Extract the (x, y) coordinate from the center of the cell holding the provided text.  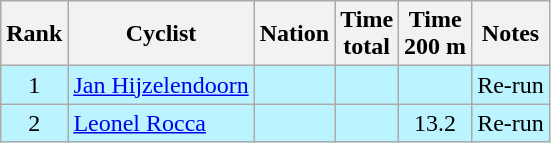
Timetotal (367, 34)
Nation (294, 34)
Jan Hijzelendoorn (161, 85)
13.2 (436, 123)
Leonel Rocca (161, 123)
Cyclist (161, 34)
Time200 m (436, 34)
Rank (34, 34)
Notes (511, 34)
1 (34, 85)
2 (34, 123)
